Return the (x, y) coordinate for the center point of the cell that contains the specified text.  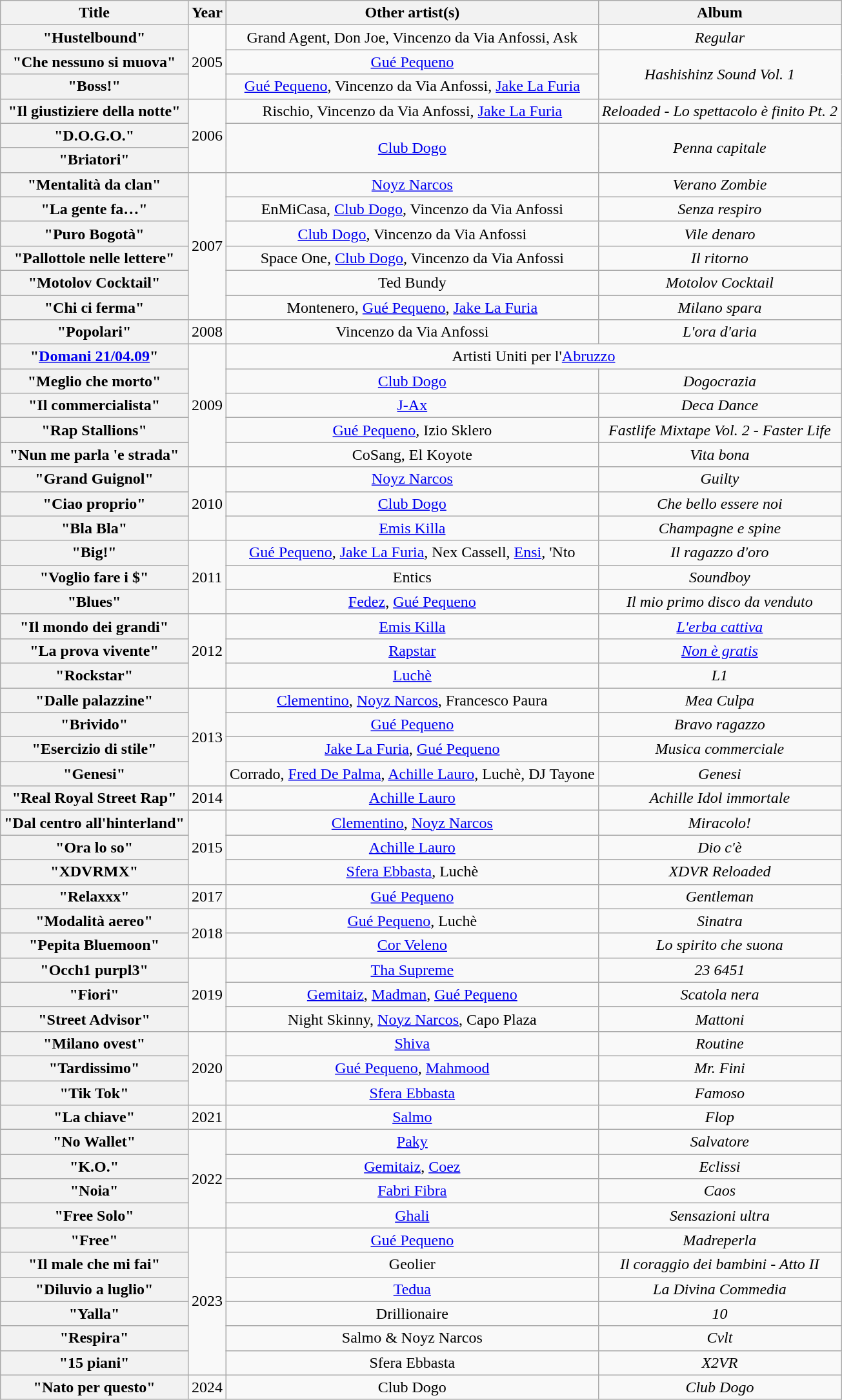
Jake La Furia, Gué Pequeno (412, 749)
Fabri Fibra (412, 1191)
Achille Idol immortale (719, 798)
Lo spirito che suona (719, 945)
Corrado, Fred De Palma, Achille Lauro, Luchè, DJ Tayone (412, 774)
2006 (206, 135)
"Milano ovest" (94, 1043)
2011 (206, 577)
"Street Advisor" (94, 1019)
Caos (719, 1191)
Sinatra (719, 921)
Gué Pequeno, Izio Sklero (412, 430)
Grand Agent, Don Joe, Vincenzo da Via Anfossi, Ask (412, 37)
Tha Supreme (412, 970)
Gué Pequeno, Jake La Furia, Nex Cassell, Ensi, 'Nto (412, 553)
Musica commerciale (719, 749)
"Tardissimo" (94, 1068)
Gentleman (719, 896)
Entics (412, 577)
Eclissi (719, 1167)
"Respira" (94, 1338)
"XDVRMX" (94, 872)
"Ciao proprio" (94, 504)
"La chiave" (94, 1118)
Hashishinz Sound Vol. 1 (719, 74)
"Nun me parla 'e strada" (94, 455)
Shiva (412, 1043)
L'ora d'aria (719, 332)
Gemitaiz, Madman, Gué Pequeno (412, 994)
"Meglio che morto" (94, 381)
Regular (719, 37)
Rischio, Vincenzo da Via Anfossi, Jake La Furia (412, 111)
Ted Bundy (412, 282)
Motolov Cocktail (719, 282)
Salvatore (719, 1142)
Non è gratis (719, 651)
"Voglio fare i $" (94, 577)
"Chi ci ferma" (94, 308)
J-Ax (412, 406)
"Il mondo dei grandi" (94, 626)
Rapstar (412, 651)
Champagne e spine (719, 528)
"Pepita Bluemoon" (94, 945)
"Il male che mi fai" (94, 1265)
Artisti Uniti per l'Abruzzo (533, 357)
"Real Royal Street Rap" (94, 798)
Night Skinny, Noyz Narcos, Capo Plaza (412, 1019)
"Yalla" (94, 1314)
"Grand Guignol" (94, 479)
"D.O.G.O." (94, 135)
"Hustelbound" (94, 37)
Vile denaro (719, 233)
Gué Pequeno, Vincenzo da Via Anfossi, Jake La Furia (412, 86)
"K.O." (94, 1167)
"Rockstar" (94, 675)
"Esercizio di stile" (94, 749)
2017 (206, 896)
CoSang, El Koyote (412, 455)
L'erba cattiva (719, 626)
"Nato per questo" (94, 1387)
Deca Dance (719, 406)
Che bello essere noi (719, 504)
"Che nessuno si muova" (94, 62)
2020 (206, 1068)
XDVR Reloaded (719, 872)
"Dal centro all'hinterland" (94, 823)
Salmo & Noyz Narcos (412, 1338)
Fastlife Mixtape Vol. 2 - Faster Life (719, 430)
Mr. Fini (719, 1068)
Cor Veleno (412, 945)
Luchè (412, 675)
2014 (206, 798)
"Fiori" (94, 994)
Clementino, Noyz Narcos, Francesco Paura (412, 700)
2024 (206, 1387)
2022 (206, 1179)
Penna capitale (719, 148)
Verano Zombie (719, 184)
"Brivido" (94, 725)
Sfera Ebbasta, Luchè (412, 872)
2013 (206, 736)
2009 (206, 406)
"Il commercialista" (94, 406)
Ghali (412, 1216)
X2VR (719, 1363)
10 (719, 1314)
"Ora lo so" (94, 847)
2023 (206, 1301)
"Modalità aereo" (94, 921)
Guilty (719, 479)
La Divina Commedia (719, 1289)
Bravo ragazzo (719, 725)
"La gente fa…" (94, 209)
"Boss!" (94, 86)
"Blues" (94, 602)
"Popolari" (94, 332)
"Il giustiziere della notte" (94, 111)
Routine (719, 1043)
2021 (206, 1118)
"Tik Tok" (94, 1093)
Soundboy (719, 577)
2007 (206, 246)
Clementino, Noyz Narcos (412, 823)
Cvlt (719, 1338)
Paky (412, 1142)
EnMiCasa, Club Dogo, Vincenzo da Via Anfossi (412, 209)
Il ragazzo d'oro (719, 553)
"Bla Bla" (94, 528)
Madreperla (719, 1240)
"Rap Stallions" (94, 430)
2019 (206, 994)
"Big!" (94, 553)
Title (94, 13)
2008 (206, 332)
"No Wallet" (94, 1142)
Geolier (412, 1265)
"Motolov Cocktail" (94, 282)
"15 piani" (94, 1363)
"Diluvio a luglio" (94, 1289)
2018 (206, 933)
"Genesi" (94, 774)
"Briatori" (94, 160)
"Free Solo" (94, 1216)
Mea Culpa (719, 700)
Album (719, 13)
Flop (719, 1118)
Genesi (719, 774)
"La prova vivente" (94, 651)
"Dalle palazzine" (94, 700)
2005 (206, 62)
Dio c'è (719, 847)
Sensazioni ultra (719, 1216)
Gué Pequeno, Luchè (412, 921)
Salmo (412, 1118)
Il ritorno (719, 258)
Montenero, Gué Pequeno, Jake La Furia (412, 308)
Vincenzo da Via Anfossi (412, 332)
Scatola nera (719, 994)
2012 (206, 651)
Milano spara (719, 308)
Dogocrazia (719, 381)
"Relaxxx" (94, 896)
"Noia" (94, 1191)
Other artist(s) (412, 13)
Il coraggio dei bambini - Atto II (719, 1265)
Reloaded - Lo spettacolo è finito Pt. 2 (719, 111)
Il mio primo disco da venduto (719, 602)
Vita bona (719, 455)
"Pallottole nelle lettere" (94, 258)
2015 (206, 847)
Miracolo! (719, 823)
Club Dogo, Vincenzo da Via Anfossi (412, 233)
"Puro Bogotà" (94, 233)
Gué Pequeno, Mahmood (412, 1068)
L1 (719, 675)
Gemitaiz, Coez (412, 1167)
Year (206, 13)
2010 (206, 504)
Tedua (412, 1289)
"Mentalità da clan" (94, 184)
"Occh1 purpl3" (94, 970)
Senza respiro (719, 209)
Drillionaire (412, 1314)
Space One, Club Dogo, Vincenzo da Via Anfossi (412, 258)
Famoso (719, 1093)
23 6451 (719, 970)
Fedez, Gué Pequeno (412, 602)
"Free" (94, 1240)
Mattoni (719, 1019)
"Domani 21/04.09" (94, 357)
